Provide the [X, Y] coordinate of the cell's center where the given text is located.  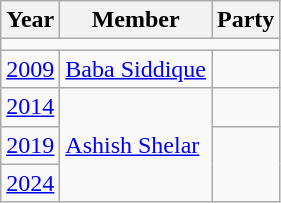
2014 [30, 107]
2009 [30, 69]
2019 [30, 145]
Year [30, 20]
Ashish Shelar [136, 145]
Baba Siddique [136, 69]
Member [136, 20]
Party [246, 20]
2024 [30, 183]
